Provide the [X, Y] coordinate of the cell's center where the given text is located.  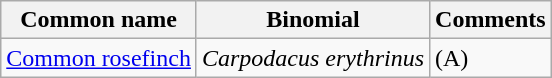
Common rosefinch [99, 58]
Carpodacus erythrinus [312, 58]
Comments [491, 20]
(A) [491, 58]
Common name [99, 20]
Binomial [312, 20]
